Detect which cell encompasses the target text, then output its [x, y] center coordinate. 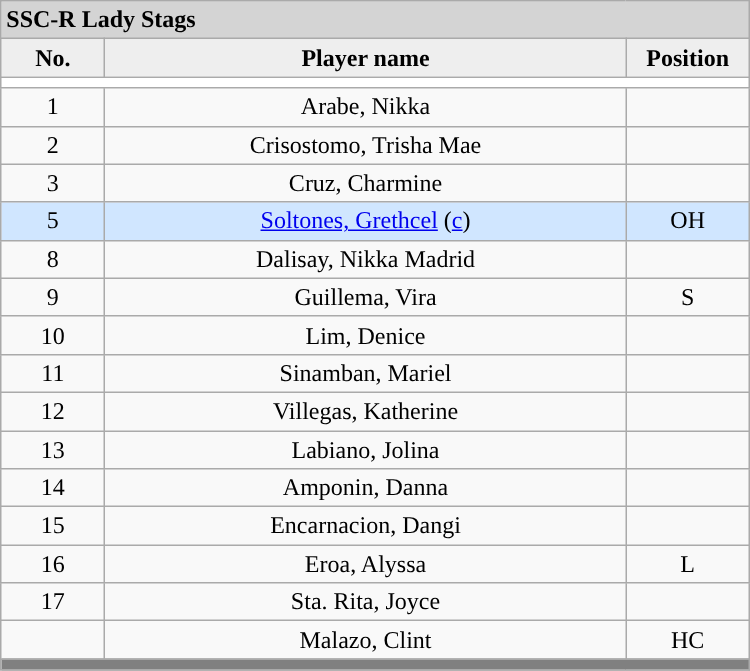
5 [53, 221]
14 [53, 488]
8 [53, 259]
Player name [366, 58]
Dalisay, Nikka Madrid [366, 259]
17 [53, 602]
Amponin, Danna [366, 488]
SSC-R Lady Stags [375, 20]
10 [53, 335]
Sta. Rita, Joyce [366, 602]
Position [688, 58]
Sinamban, Mariel [366, 373]
1 [53, 107]
Soltones, Grethcel (c) [366, 221]
9 [53, 297]
Malazo, Clint [366, 640]
Arabe, Nikka [366, 107]
Guillema, Vira [366, 297]
Labiano, Jolina [366, 449]
L [688, 564]
Encarnacion, Dangi [366, 526]
16 [53, 564]
Eroa, Alyssa [366, 564]
S [688, 297]
3 [53, 183]
11 [53, 373]
13 [53, 449]
No. [53, 58]
Lim, Denice [366, 335]
2 [53, 145]
Crisostomo, Trisha Mae [366, 145]
15 [53, 526]
Cruz, Charmine [366, 183]
12 [53, 411]
Villegas, Katherine [366, 411]
HC [688, 640]
OH [688, 221]
